Determine the [x, y] coordinate at the center of the cell enclosing the given text.  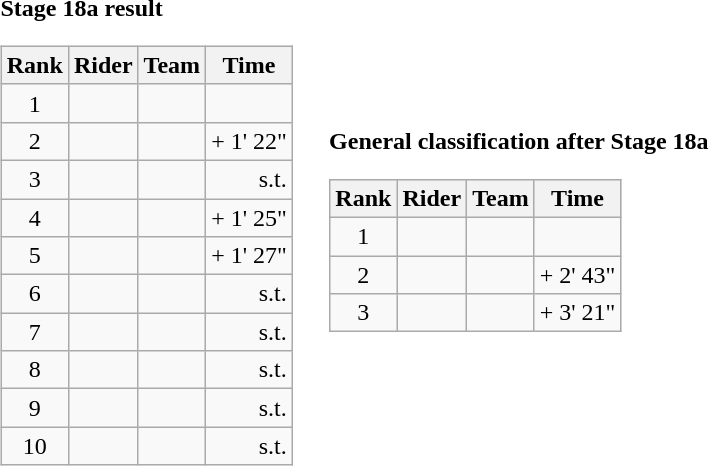
4 [34, 217]
+ 3' 21" [578, 313]
9 [34, 408]
+ 1' 22" [250, 141]
7 [34, 332]
+ 2' 43" [578, 275]
10 [34, 446]
+ 1' 25" [250, 217]
+ 1' 27" [250, 256]
5 [34, 256]
8 [34, 370]
6 [34, 294]
